Extract the (x, y) coordinate from the center of the cell holding the provided text.  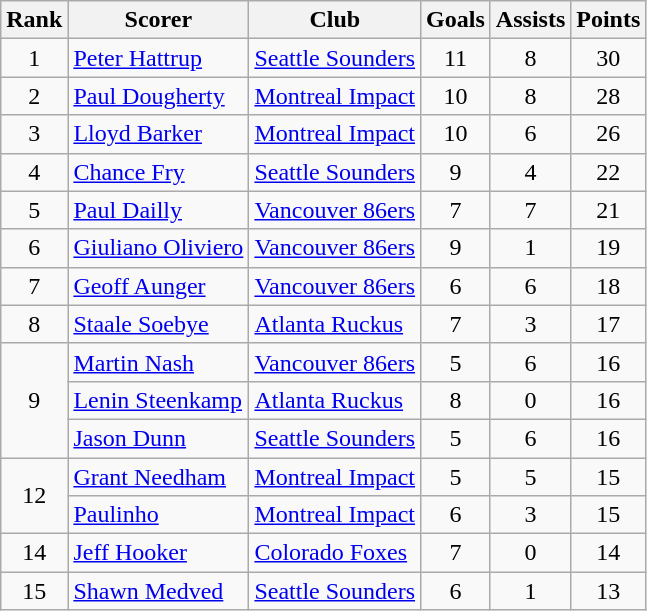
13 (608, 591)
Staale Soebye (158, 324)
Paulinho (158, 515)
Colorado Foxes (335, 553)
26 (608, 134)
Giuliano Oliviero (158, 248)
Paul Dailly (158, 210)
28 (608, 96)
Rank (34, 20)
Club (335, 20)
Geoff Aunger (158, 286)
17 (608, 324)
Lenin Steenkamp (158, 400)
Shawn Medved (158, 591)
12 (34, 496)
11 (456, 58)
Lloyd Barker (158, 134)
22 (608, 172)
Jason Dunn (158, 438)
Martin Nash (158, 362)
Paul Dougherty (158, 96)
Grant Needham (158, 477)
19 (608, 248)
21 (608, 210)
Peter Hattrup (158, 58)
Assists (530, 20)
Chance Fry (158, 172)
Jeff Hooker (158, 553)
Points (608, 20)
18 (608, 286)
30 (608, 58)
2 (34, 96)
Scorer (158, 20)
Goals (456, 20)
